Determine the (x, y) coordinate at the center of the cell enclosing the given text.  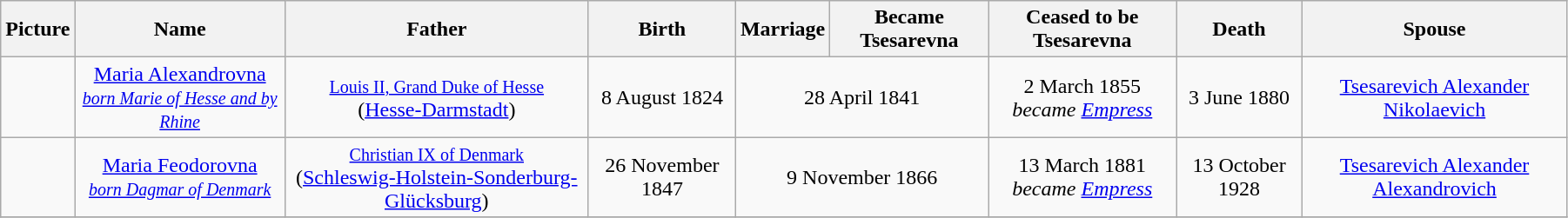
Tsesarevich Alexander Alexandrovich (1435, 177)
Picture (38, 30)
Maria Alexandrovnaborn Marie of Hesse and by Rhine (179, 97)
Death (1239, 30)
Father (437, 30)
2 March 1855became Empress (1082, 97)
Louis II, Grand Duke of Hesse(Hesse-Darmstadt) (437, 97)
Maria Feodorovnaborn Dagmar of Denmark (179, 177)
Spouse (1435, 30)
Marriage (782, 30)
3 June 1880 (1239, 97)
28 April 1841 (861, 97)
Birth (661, 30)
Name (179, 30)
Christian IX of Denmark (Schleswig-Holstein-Sonderburg-Glücksburg) (437, 177)
26 November 1847 (661, 177)
13 March 1881became Empress (1082, 177)
Ceased to be Tsesarevna (1082, 30)
Tsesarevich Alexander Nikolaevich (1435, 97)
Became Tsesarevna (909, 30)
13 October 1928 (1239, 177)
8 August 1824 (661, 97)
9 November 1866 (861, 177)
